Return (x, y) of the center of cell containing provided text 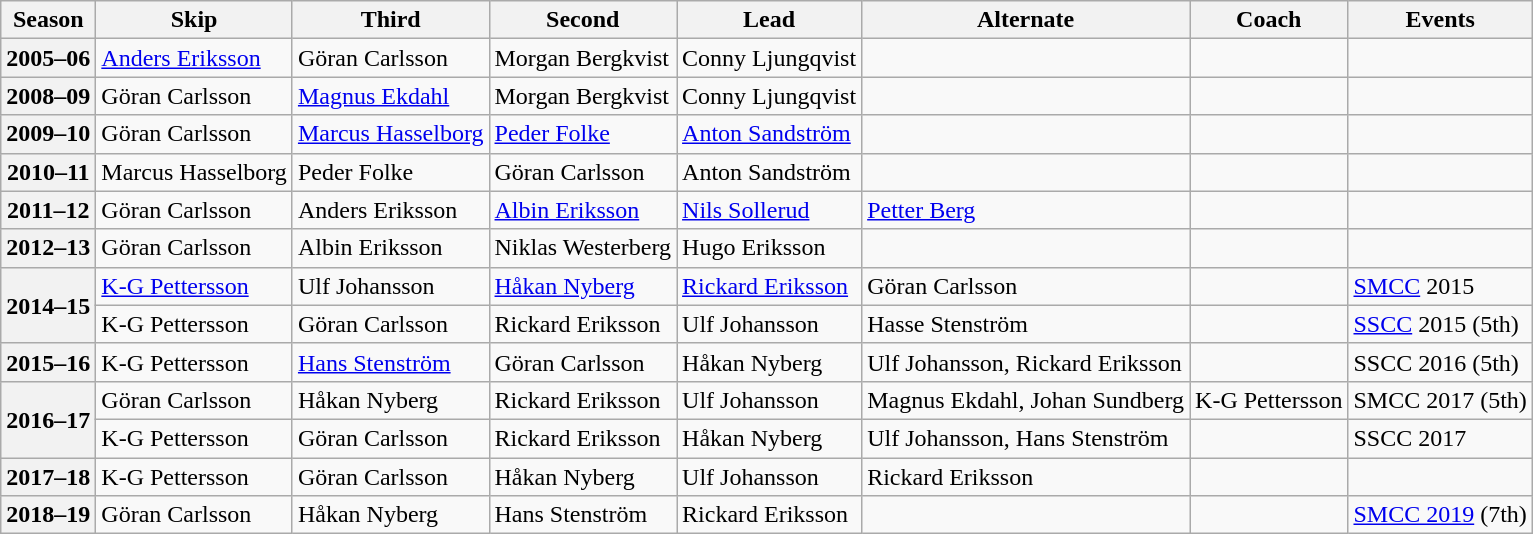
Events (1440, 20)
2017–18 (48, 477)
Petter Berg (1026, 210)
2016–17 (48, 419)
SSCC 2015 (5th) (1440, 324)
2009–10 (48, 134)
2014–15 (48, 305)
2010–11 (48, 172)
Skip (194, 20)
SSCC 2016 (5th) (1440, 362)
2005–06 (48, 58)
Coach (1269, 20)
2018–19 (48, 515)
SMCC 2019 (7th) (1440, 515)
2011–12 (48, 210)
Ulf Johansson, Rickard Eriksson (1026, 362)
Hasse Stenström (1026, 324)
SMCC 2017 (5th) (1440, 400)
2012–13 (48, 248)
2015–16 (48, 362)
SSCC 2017 (1440, 438)
2008–09 (48, 96)
Ulf Johansson, Hans Stenström (1026, 438)
Season (48, 20)
SMCC 2015 (1440, 286)
Hugo Eriksson (770, 248)
Second (583, 20)
Niklas Westerberg (583, 248)
Alternate (1026, 20)
Magnus Ekdahl, Johan Sundberg (1026, 400)
Third (390, 20)
Lead (770, 20)
Magnus Ekdahl (390, 96)
Nils Sollerud (770, 210)
